Identify which cell holds the provided text, then report its [X, Y] central coordinate. 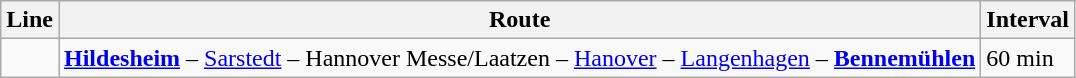
Route [519, 20]
Interval [1028, 20]
60 min [1028, 58]
Hildesheim – Sarstedt – Hannover Messe/Laatzen – Hanover – Langenhagen – Bennemühlen [519, 58]
Line [30, 20]
